Return the [x, y] coordinate for the center point of the cell that contains the specified text.  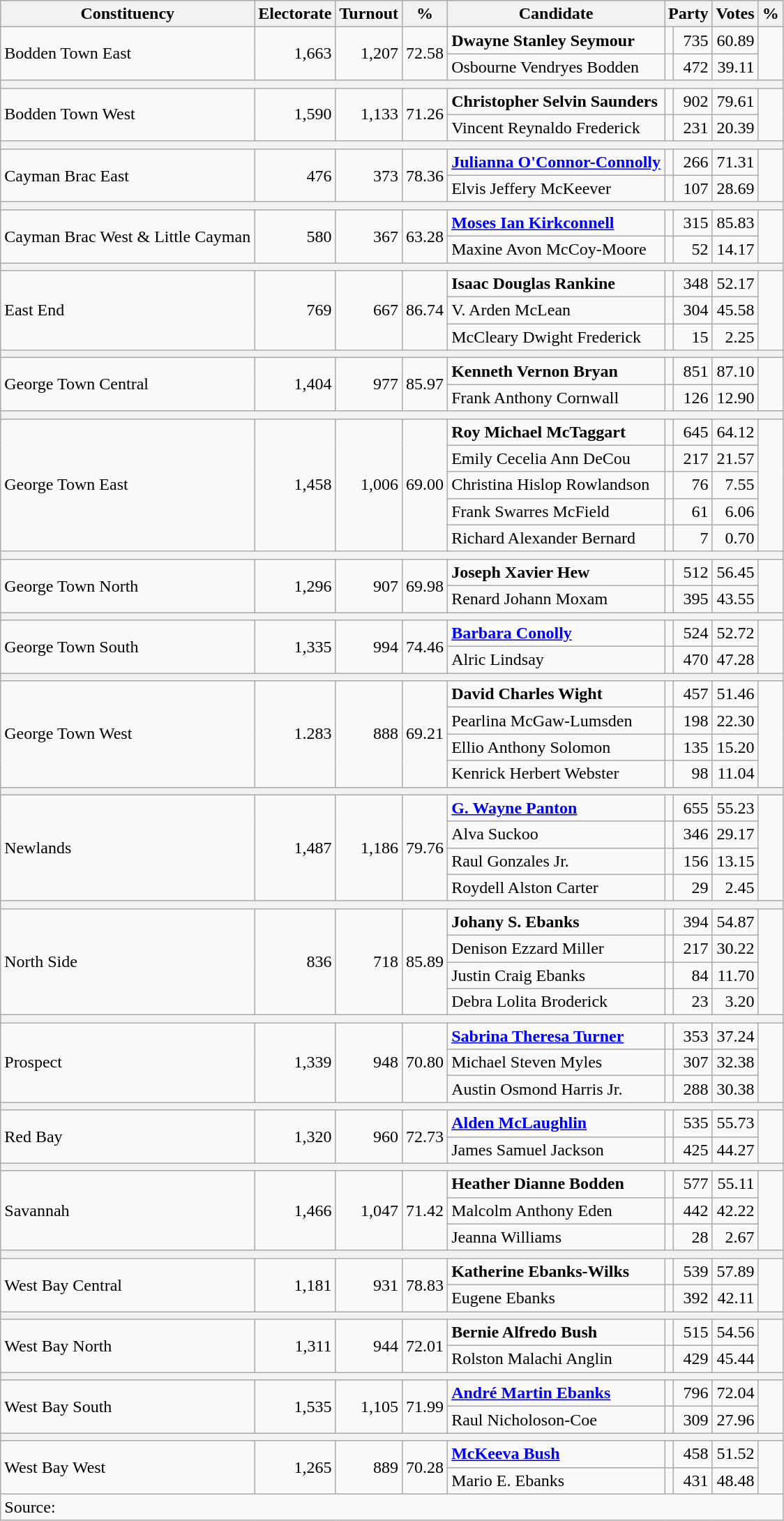
North Side [128, 961]
472 [693, 67]
902 [693, 101]
George Town East [128, 485]
Renard Johann Moxam [557, 599]
Justin Craig Ebanks [557, 975]
Michael Steven Myles [557, 1063]
1,311 [295, 1346]
13.15 [735, 861]
Bernie Alfredo Bush [557, 1333]
Malcolm Anthony Eden [557, 1211]
72.58 [425, 54]
61 [693, 511]
Jeanna Williams [557, 1237]
47.28 [735, 660]
1,181 [295, 1284]
George Town West [128, 734]
Debra Lolita Broderick [557, 1002]
1,296 [295, 585]
735 [693, 40]
851 [693, 371]
Barbara Conolly [557, 634]
20.39 [735, 128]
David Charles Wight [557, 694]
977 [369, 384]
Mario E. Ebanks [557, 1481]
71.42 [425, 1211]
1,590 [295, 114]
G. Wayne Panton [557, 808]
Joseph Xavier Hew [557, 572]
15 [693, 337]
304 [693, 310]
Maxine Avon McCoy-Moore [557, 249]
1.283 [295, 734]
907 [369, 585]
West Bay South [128, 1407]
72.01 [425, 1346]
Denison Ezzard Miller [557, 948]
63.28 [425, 236]
55.11 [735, 1184]
69.00 [425, 485]
960 [369, 1137]
79.76 [425, 848]
52 [693, 249]
André Martin Ebanks [557, 1393]
Ellio Anthony Solomon [557, 747]
22.30 [735, 721]
71.99 [425, 1407]
30.38 [735, 1089]
West Bay Central [128, 1284]
37.24 [735, 1036]
Party [688, 14]
69.98 [425, 585]
45.44 [735, 1359]
2.67 [735, 1237]
72.04 [735, 1393]
55.23 [735, 808]
524 [693, 634]
Votes [735, 14]
580 [295, 236]
Moses Ian Kirkconnell [557, 223]
Julianna O'Connor-Connolly [557, 162]
McCleary Dwight Frederick [557, 337]
1,339 [295, 1063]
889 [369, 1467]
535 [693, 1123]
Constituency [128, 14]
11.04 [735, 774]
Savannah [128, 1211]
Alva Suckoo [557, 834]
86.74 [425, 310]
1,663 [295, 54]
54.56 [735, 1333]
470 [693, 660]
931 [369, 1284]
East End [128, 310]
70.80 [425, 1063]
Cayman Brac East [128, 175]
Red Bay [128, 1137]
309 [693, 1420]
James Samuel Jackson [557, 1150]
98 [693, 774]
84 [693, 975]
796 [693, 1393]
Heather Dianne Bodden [557, 1184]
Sabrina Theresa Turner [557, 1036]
44.27 [735, 1150]
Bodden Town East [128, 54]
78.83 [425, 1284]
718 [369, 961]
Christina Hislop Rowlandson [557, 485]
Alric Lindsay [557, 660]
107 [693, 188]
231 [693, 128]
Christopher Selvin Saunders [557, 101]
266 [693, 162]
392 [693, 1298]
429 [693, 1359]
71.26 [425, 114]
577 [693, 1184]
156 [693, 861]
Frank Swarres McField [557, 511]
Candidate [557, 14]
425 [693, 1150]
Emily Cecelia Ann DeCou [557, 458]
15.20 [735, 747]
Raul Gonzales Jr. [557, 861]
78.36 [425, 175]
Richard Alexander Bernard [557, 538]
Katherine Ebanks-Wilks [557, 1271]
2.45 [735, 887]
Roydell Alston Carter [557, 887]
51.46 [735, 694]
Osbourne Vendryes Bodden [557, 67]
45.58 [735, 310]
Johany S. Ebanks [557, 922]
Frank Anthony Cornwall [557, 398]
994 [369, 647]
Roy Michael McTaggart [557, 432]
87.10 [735, 371]
Isaac Douglas Rankine [557, 284]
57.89 [735, 1271]
27.96 [735, 1420]
43.55 [735, 599]
52.17 [735, 284]
Turnout [369, 14]
48.48 [735, 1481]
1,466 [295, 1211]
Kenrick Herbert Webster [557, 774]
944 [369, 1346]
0.70 [735, 538]
2.25 [735, 337]
1,335 [295, 647]
70.28 [425, 1467]
52.72 [735, 634]
1,404 [295, 384]
667 [369, 310]
539 [693, 1271]
West Bay West [128, 1467]
69.21 [425, 734]
Raul Nicholoson-Coe [557, 1420]
79.61 [735, 101]
Dwayne Stanley Seymour [557, 40]
348 [693, 284]
3.20 [735, 1002]
353 [693, 1036]
Alden McLaughlin [557, 1123]
442 [693, 1211]
1,133 [369, 114]
836 [295, 961]
458 [693, 1454]
Eugene Ebanks [557, 1298]
29.17 [735, 834]
1,006 [369, 485]
1,320 [295, 1137]
515 [693, 1333]
71.31 [735, 162]
28 [693, 1237]
72.73 [425, 1137]
30.22 [735, 948]
6.06 [735, 511]
Vincent Reynaldo Frederick [557, 128]
198 [693, 721]
395 [693, 599]
1,207 [369, 54]
373 [369, 175]
14.17 [735, 249]
74.46 [425, 647]
Cayman Brac West & Little Cayman [128, 236]
32.38 [735, 1063]
Prospect [128, 1063]
135 [693, 747]
948 [369, 1063]
Rolston Malachi Anglin [557, 1359]
307 [693, 1063]
394 [693, 922]
85.83 [735, 223]
28.69 [735, 188]
1,487 [295, 848]
Electorate [295, 14]
21.57 [735, 458]
29 [693, 887]
George Town North [128, 585]
39.11 [735, 67]
85.97 [425, 384]
1,535 [295, 1407]
645 [693, 432]
769 [295, 310]
64.12 [735, 432]
Newlands [128, 848]
1,105 [369, 1407]
85.89 [425, 961]
11.70 [735, 975]
McKeeva Bush [557, 1454]
George Town Central [128, 384]
Bodden Town West [128, 114]
Source: [392, 1507]
55.73 [735, 1123]
54.87 [735, 922]
Elvis Jeffery McKeever [557, 188]
126 [693, 398]
Austin Osmond Harris Jr. [557, 1089]
George Town South [128, 647]
56.45 [735, 572]
1,047 [369, 1211]
7 [693, 538]
1,186 [369, 848]
457 [693, 694]
Kenneth Vernon Bryan [557, 371]
12.90 [735, 398]
7.55 [735, 485]
655 [693, 808]
23 [693, 1002]
1,458 [295, 485]
76 [693, 485]
888 [369, 734]
Pearlina McGaw-Lumsden [557, 721]
367 [369, 236]
288 [693, 1089]
346 [693, 834]
60.89 [735, 40]
42.22 [735, 1211]
V. Arden McLean [557, 310]
431 [693, 1481]
315 [693, 223]
1,265 [295, 1467]
512 [693, 572]
42.11 [735, 1298]
West Bay North [128, 1346]
51.52 [735, 1454]
476 [295, 175]
